Provide the [X, Y] coordinate of the cell's center where the given text is located.  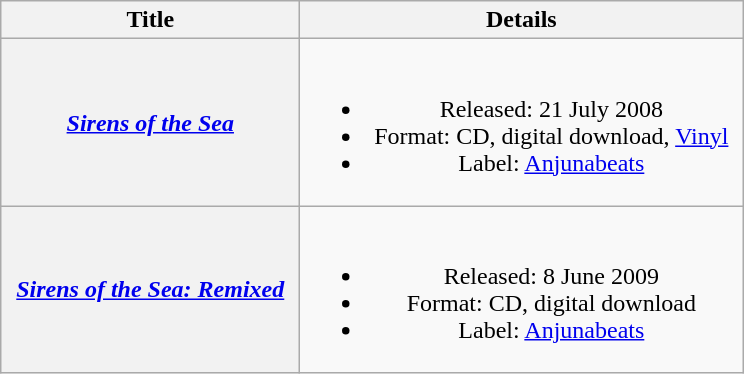
Sirens of the Sea [150, 122]
Title [150, 20]
Released: 21 July 2008Format: CD, digital download, VinylLabel: Anjunabeats [522, 122]
Released: 8 June 2009Format: CD, digital downloadLabel: Anjunabeats [522, 290]
Details [522, 20]
Sirens of the Sea: Remixed [150, 290]
